Search for the cell housing the specified text and yield its (x, y) center coordinate. 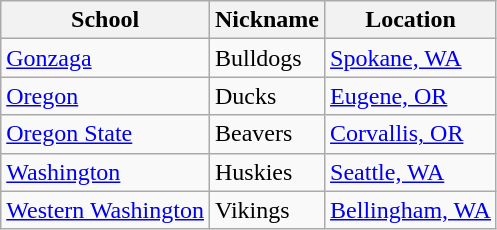
Washington (106, 172)
Location (411, 20)
Oregon State (106, 134)
Corvallis, OR (411, 134)
Beavers (266, 134)
Vikings (266, 210)
Huskies (266, 172)
Nickname (266, 20)
Bellingham, WA (411, 210)
Ducks (266, 96)
Western Washington (106, 210)
Spokane, WA (411, 58)
Seattle, WA (411, 172)
Bulldogs (266, 58)
School (106, 20)
Eugene, OR (411, 96)
Oregon (106, 96)
Gonzaga (106, 58)
